Return (X, Y) of the center of cell containing provided text 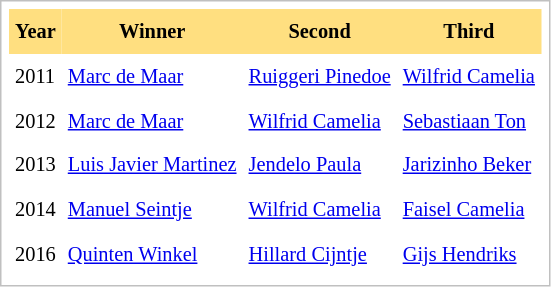
Year (36, 32)
Winner (152, 32)
2014 (36, 210)
Hillard Cijntje (320, 254)
2016 (36, 254)
Third (469, 32)
Gijs Hendriks (469, 254)
2011 (36, 76)
Second (320, 32)
Luis Javier Martinez (152, 166)
2012 (36, 120)
Manuel Seintje (152, 210)
Quinten Winkel (152, 254)
Jendelo Paula (320, 166)
Ruiggeri Pinedoe (320, 76)
2013 (36, 166)
Sebastiaan Ton (469, 120)
Jarizinho Beker (469, 166)
Faisel Camelia (469, 210)
